Return the (X, Y) coordinate for the center point of the cell that contains the specified text.  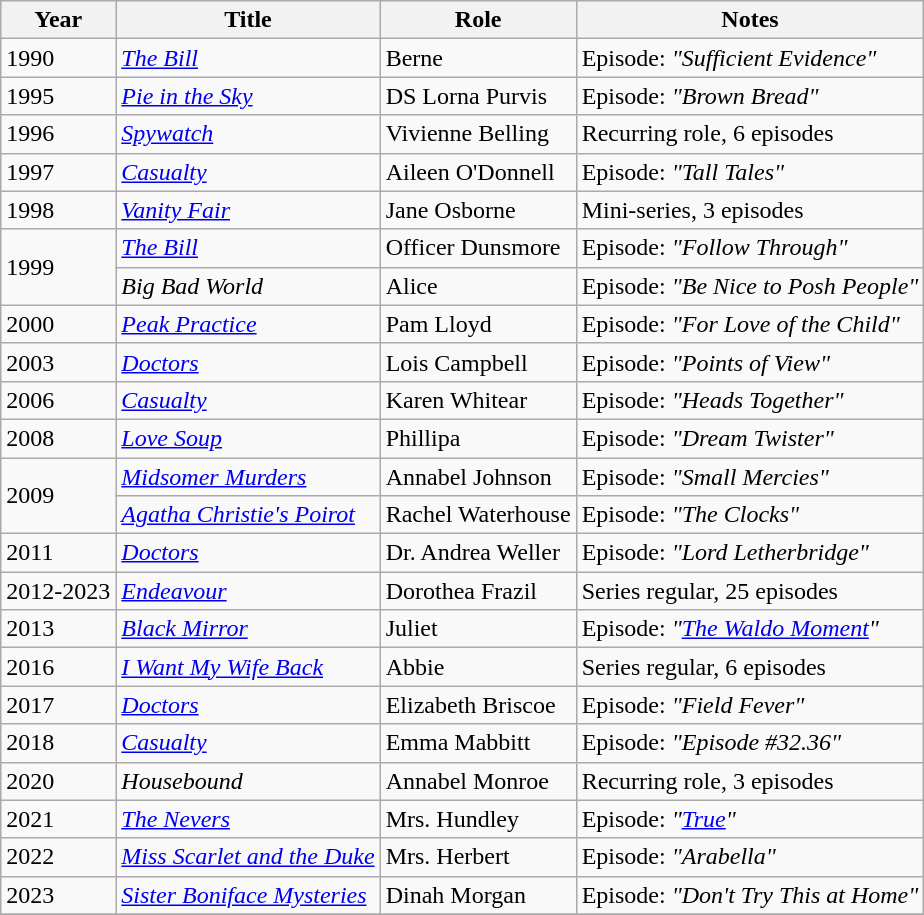
Endeavour (248, 591)
Episode: "Arabella" (750, 857)
Mini-series, 3 episodes (750, 210)
2008 (58, 438)
Love Soup (248, 438)
2012-2023 (58, 591)
Rachel Waterhouse (478, 515)
Episode: "Be Nice to Posh People" (750, 286)
Recurring role, 3 episodes (750, 781)
Series regular, 6 episodes (750, 667)
Episode: "Tall Tales" (750, 172)
Dorothea Frazil (478, 591)
Big Bad World (248, 286)
Officer Dunsmore (478, 248)
Dinah Morgan (478, 895)
2000 (58, 324)
Role (478, 20)
Episode: "Episode #32.36" (750, 743)
2017 (58, 705)
Episode: "The Waldo Moment" (750, 629)
Berne (478, 58)
Episode: "Small Mercies" (750, 477)
Housebound (248, 781)
Karen Whitear (478, 400)
Title (248, 20)
Aileen O'Donnell (478, 172)
Episode: "True" (750, 819)
Notes (750, 20)
Vanity Fair (248, 210)
Sister Boniface Mysteries (248, 895)
Vivienne Belling (478, 134)
2020 (58, 781)
1995 (58, 96)
Phillipa (478, 438)
1997 (58, 172)
1999 (58, 267)
1998 (58, 210)
2006 (58, 400)
Elizabeth Briscoe (478, 705)
Pam Lloyd (478, 324)
2013 (58, 629)
Agatha Christie's Poirot (248, 515)
Episode: "Dream Twister" (750, 438)
Episode: "Brown Bread" (750, 96)
Dr. Andrea Weller (478, 553)
Episode: "Field Fever" (750, 705)
Annabel Johnson (478, 477)
Spywatch (248, 134)
Year (58, 20)
2009 (58, 496)
DS Lorna Purvis (478, 96)
2011 (58, 553)
2003 (58, 362)
Mrs. Herbert (478, 857)
Episode: "Sufficient Evidence" (750, 58)
Episode: "For Love of the Child" (750, 324)
Episode: "Don't Try This at Home" (750, 895)
Midsomer Murders (248, 477)
Series regular, 25 episodes (750, 591)
Alice (478, 286)
Peak Practice (248, 324)
2021 (58, 819)
Recurring role, 6 episodes (750, 134)
2022 (58, 857)
Emma Mabbitt (478, 743)
Pie in the Sky (248, 96)
Episode: "Points of View" (750, 362)
Annabel Monroe (478, 781)
1996 (58, 134)
1990 (58, 58)
Black Mirror (248, 629)
Mrs. Hundley (478, 819)
Abbie (478, 667)
Episode: "The Clocks" (750, 515)
Episode: "Heads Together" (750, 400)
Episode: "Follow Through" (750, 248)
I Want My Wife Back (248, 667)
The Nevers (248, 819)
Jane Osborne (478, 210)
2018 (58, 743)
Episode: "Lord Letherbridge" (750, 553)
Juliet (478, 629)
Miss Scarlet and the Duke (248, 857)
2016 (58, 667)
Lois Campbell (478, 362)
2023 (58, 895)
